Scan for the cell matching the given text and deliver its [x, y] coordinate at center. 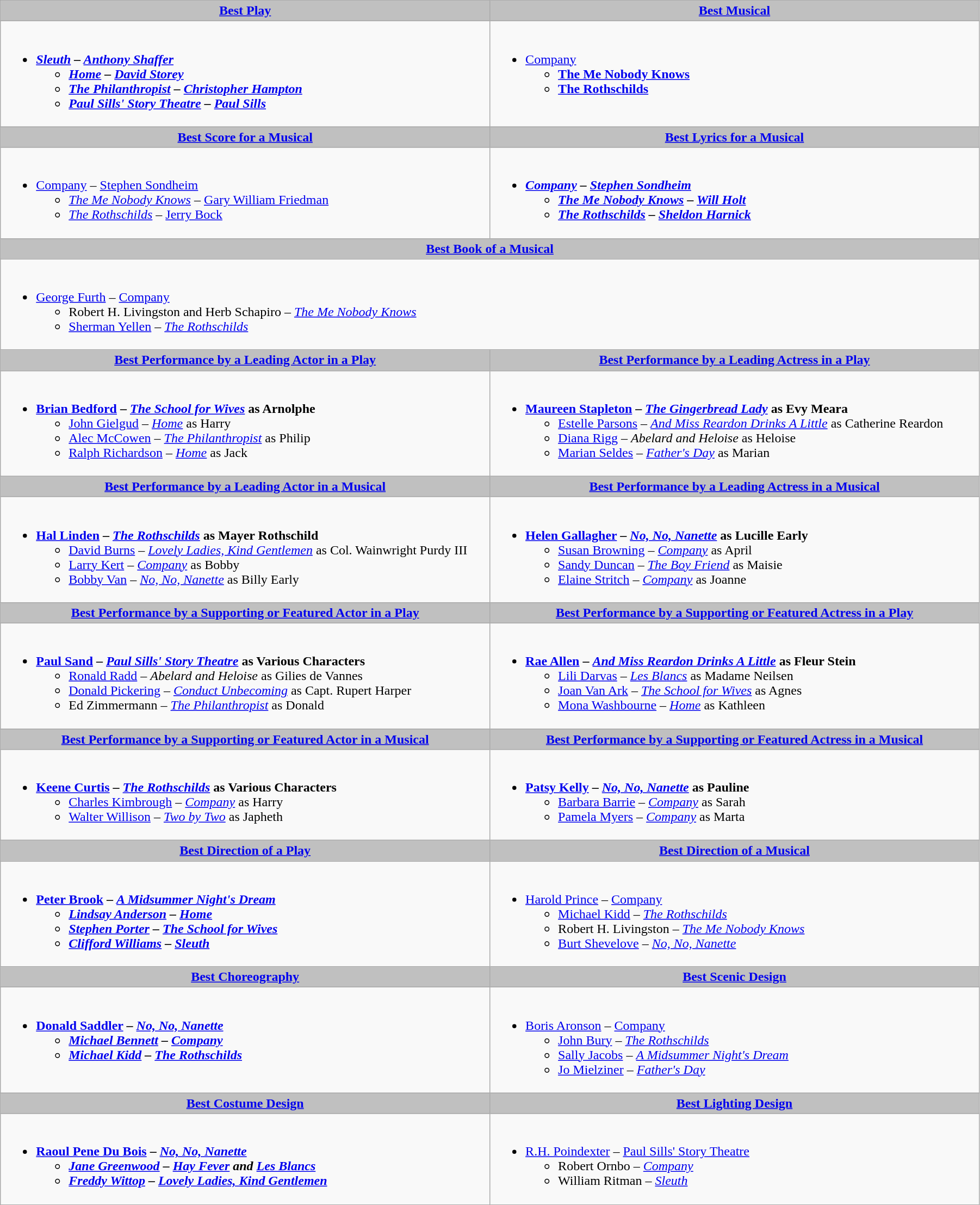
Raoul Pene Du Bois – No, No, NanetteJane Greenwood – Hay Fever and Les BlancsFreddy Wittop – Lovely Ladies, Kind Gentlemen [245, 1159]
R.H. Poindexter – Paul Sills' Story TheatreRobert Ornbo – CompanyWilliam Ritman – Sleuth [735, 1159]
Boris Aronson – CompanyJohn Bury – The RothschildsSally Jacobs – A Midsummer Night's DreamJo Mielziner – Father's Day [735, 1040]
Best Book of a Musical [490, 249]
Company – Stephen SondheimThe Me Nobody Knows – Gary William FriedmanThe Rothschilds – Jerry Bock [245, 193]
George Furth – CompanyRobert H. Livingston and Herb Schapiro – The Me Nobody KnowsSherman Yellen – The Rothschilds [490, 305]
Harold Prince – CompanyMichael Kidd – The RothschildsRobert H. Livingston – The Me Nobody KnowsBurt Shevelove – No, No, Nanette [735, 914]
Best Performance by a Leading Actress in a Musical [735, 486]
Best Play [245, 11]
Best Scenic Design [735, 977]
Company – Stephen SondheimThe Me Nobody Knows – Will HoltThe Rothschilds – Sheldon Harnick [735, 193]
CompanyThe Me Nobody KnowsThe Rothschilds [735, 74]
Best Costume Design [245, 1103]
Keene Curtis – The Rothschilds as Various CharactersCharles Kimbrough – Company as HarryWalter Willison – Two by Two as Japheth [245, 795]
Best Choreography [245, 977]
Patsy Kelly – No, No, Nanette as PaulineBarbara Barrie – Company as SarahPamela Myers – Company as Marta [735, 795]
Peter Brook – A Midsummer Night's DreamLindsay Anderson – HomeStephen Porter – The School for WivesClifford Williams – Sleuth [245, 914]
Best Performance by a Supporting or Featured Actor in a Play [245, 613]
Donald Saddler – No, No, NanetteMichael Bennett – CompanyMichael Kidd – The Rothschilds [245, 1040]
Best Performance by a Supporting or Featured Actress in a Musical [735, 739]
Best Performance by a Leading Actor in a Musical [245, 486]
Best Direction of a Play [245, 851]
Best Lighting Design [735, 1103]
Best Performance by a Supporting or Featured Actor in a Musical [245, 739]
Sleuth – Anthony ShafferHome – David StoreyThe Philanthropist – Christopher HamptonPaul Sills' Story Theatre – Paul Sills [245, 74]
Best Direction of a Musical [735, 851]
Best Lyrics for a Musical [735, 137]
Best Score for a Musical [245, 137]
Best Performance by a Leading Actor in a Play [245, 360]
Best Performance by a Supporting or Featured Actress in a Play [735, 613]
Best Performance by a Leading Actress in a Play [735, 360]
Best Musical [735, 11]
